Locate the cell with the specified text and output its [x, y] center coordinate. 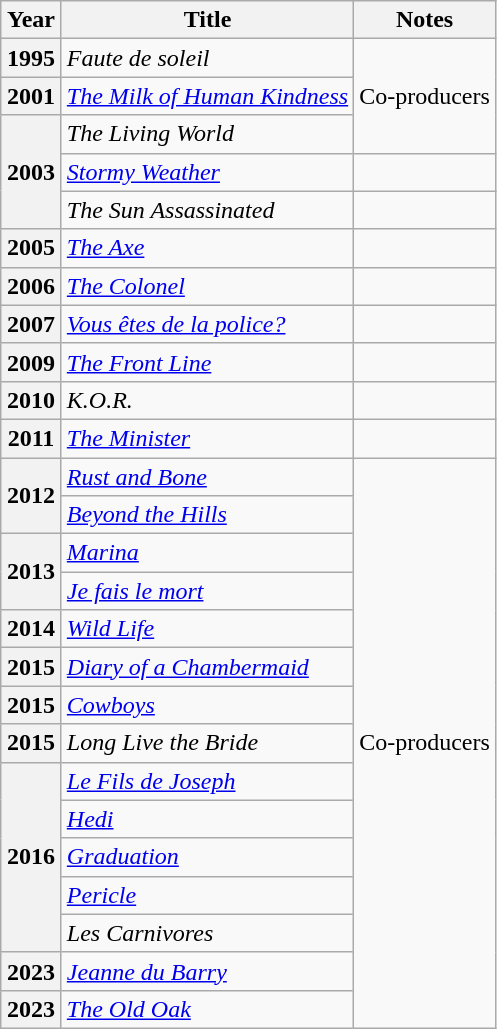
Les Carnivores [207, 933]
Notes [425, 20]
2010 [32, 400]
2016 [32, 857]
Year [32, 20]
Long Live the Bride [207, 743]
The Old Oak [207, 1009]
Diary of a Chambermaid [207, 667]
Rust and Bone [207, 477]
2009 [32, 362]
Je fais le mort [207, 591]
2012 [32, 496]
Pericle [207, 895]
Stormy Weather [207, 172]
Beyond the Hills [207, 515]
2006 [32, 286]
Vous êtes de la police? [207, 324]
2005 [32, 248]
The Colonel [207, 286]
K.O.R. [207, 400]
2001 [32, 96]
2013 [32, 572]
Cowboys [207, 705]
Hedi [207, 819]
2003 [32, 172]
1995 [32, 58]
2014 [32, 629]
Title [207, 20]
Marina [207, 553]
The Sun Assassinated [207, 210]
The Living World [207, 134]
Wild Life [207, 629]
The Axe [207, 248]
Graduation [207, 857]
Le Fils de Joseph [207, 781]
Faute de soleil [207, 58]
The Front Line [207, 362]
2007 [32, 324]
2011 [32, 438]
The Milk of Human Kindness [207, 96]
The Minister [207, 438]
Jeanne du Barry [207, 971]
